Search for the cell housing the specified text and yield its [X, Y] center coordinate. 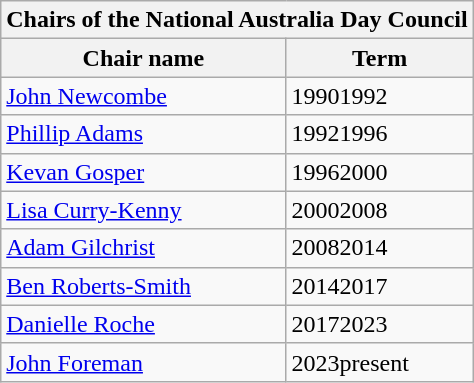
19901992 [380, 96]
Chair name [144, 58]
John Foreman [144, 362]
Danielle Roche [144, 324]
19962000 [380, 172]
Ben Roberts-Smith [144, 286]
Adam Gilchrist [144, 248]
20142017 [380, 286]
20002008 [380, 210]
20082014 [380, 248]
John Newcombe [144, 96]
19921996 [380, 134]
Term [380, 58]
Kevan Gosper [144, 172]
Lisa Curry-Kenny [144, 210]
2023present [380, 362]
Phillip Adams [144, 134]
Chairs of the National Australia Day Council [237, 20]
20172023 [380, 324]
